For the text-containing cell, return its midpoint in [X, Y] coordinate format. 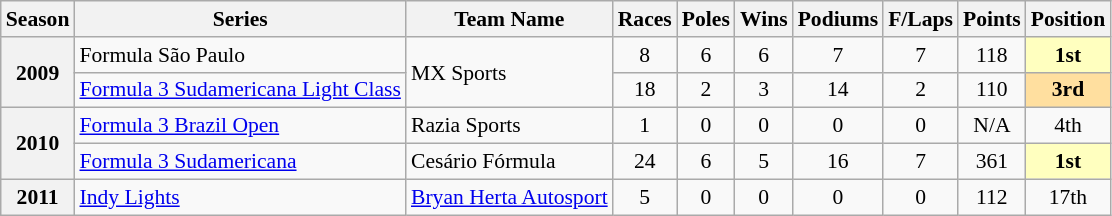
Bryan Herta Autosport [510, 197]
Points [992, 19]
Formula 3 Brazil Open [240, 126]
MX Sports [510, 72]
Position [1068, 19]
Razia Sports [510, 126]
Formula 3 Sudamericana Light Class [240, 90]
F/Laps [920, 19]
4th [1068, 126]
118 [992, 55]
18 [645, 90]
24 [645, 162]
Cesário Fórmula [510, 162]
2009 [38, 72]
Formula 3 Sudamericana [240, 162]
Podiums [838, 19]
8 [645, 55]
Races [645, 19]
Poles [706, 19]
16 [838, 162]
Formula São Paulo [240, 55]
14 [838, 90]
Team Name [510, 19]
Series [240, 19]
Wins [764, 19]
1 [645, 126]
2011 [38, 197]
3rd [1068, 90]
17th [1068, 197]
Season [38, 19]
112 [992, 197]
110 [992, 90]
Indy Lights [240, 197]
N/A [992, 126]
361 [992, 162]
2010 [38, 144]
3 [764, 90]
